For the text-containing cell, return its midpoint in (x, y) coordinate format. 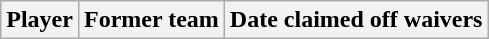
Former team (151, 20)
Date claimed off waivers (356, 20)
Player (40, 20)
